Search for the cell housing the specified text and yield its [X, Y] center coordinate. 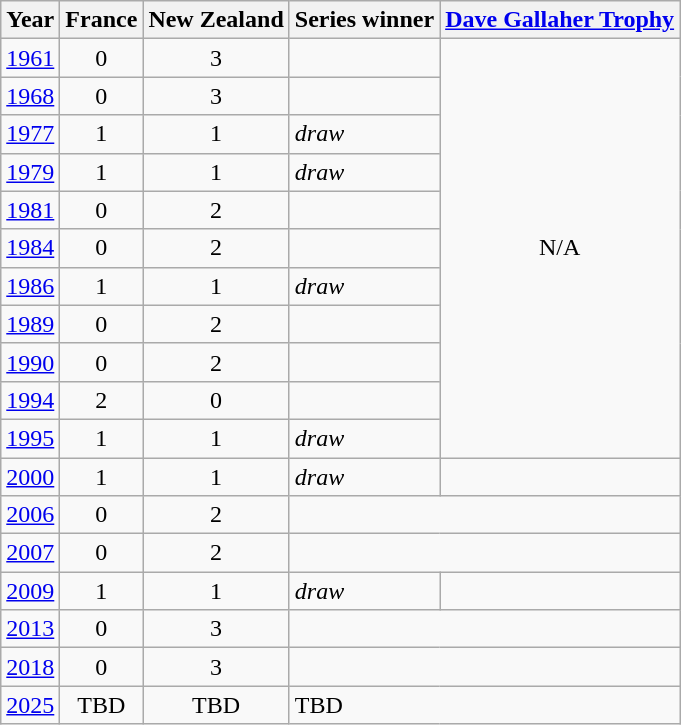
2000 [30, 477]
1990 [30, 362]
1961 [30, 58]
1994 [30, 400]
2006 [30, 515]
2007 [30, 553]
Year [30, 20]
France [102, 20]
Series winner [364, 20]
2025 [30, 705]
1986 [30, 286]
1977 [30, 134]
New Zealand [216, 20]
2013 [30, 629]
1968 [30, 96]
1989 [30, 324]
1984 [30, 248]
N/A [560, 248]
1995 [30, 438]
Dave Gallaher Trophy [560, 20]
1979 [30, 172]
2018 [30, 667]
1981 [30, 210]
2009 [30, 591]
